Locate the cell with the specified text and output its [x, y] center coordinate. 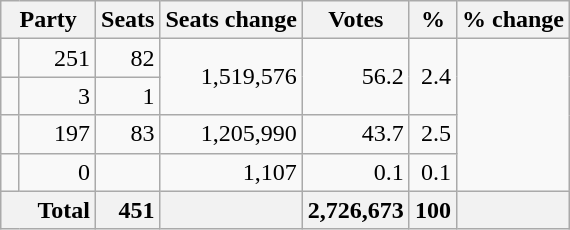
2.4 [432, 77]
Votes [356, 20]
1 [128, 96]
82 [128, 58]
56.2 [356, 77]
0 [58, 172]
43.7 [356, 134]
83 [128, 134]
3 [58, 96]
1,205,990 [231, 134]
197 [58, 134]
451 [128, 210]
1,107 [231, 172]
% [432, 20]
Seats [128, 20]
251 [58, 58]
Party [48, 20]
100 [432, 210]
% change [512, 20]
2.5 [432, 134]
1,519,576 [231, 77]
Total [48, 210]
Seats change [231, 20]
2,726,673 [356, 210]
